From the cell containing the given text, extract its center point as (x, y) coordinate. 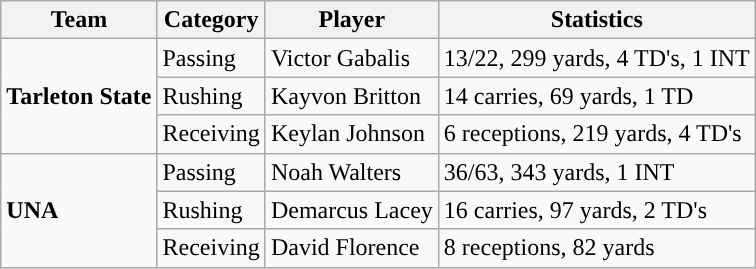
Tarleton State (79, 96)
Keylan Johnson (352, 134)
Victor Gabalis (352, 58)
UNA (79, 210)
Noah Walters (352, 172)
36/63, 343 yards, 1 INT (596, 172)
14 carries, 69 yards, 1 TD (596, 96)
6 receptions, 219 yards, 4 TD's (596, 134)
Player (352, 20)
Team (79, 20)
13/22, 299 yards, 4 TD's, 1 INT (596, 58)
Kayvon Britton (352, 96)
Category (211, 20)
16 carries, 97 yards, 2 TD's (596, 210)
8 receptions, 82 yards (596, 248)
David Florence (352, 248)
Statistics (596, 20)
Demarcus Lacey (352, 210)
